Identify which cell holds the provided text, then report its (X, Y) central coordinate. 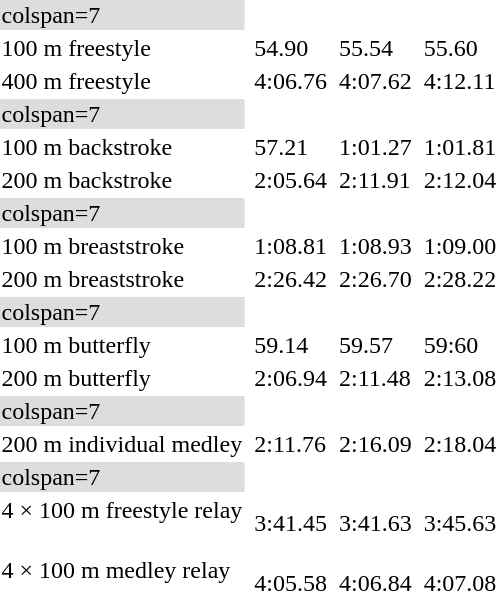
59.57 (375, 345)
59.14 (291, 345)
55.54 (375, 48)
54.90 (291, 48)
100 m breaststroke (122, 246)
1:01.27 (375, 147)
2:05.64 (291, 180)
2:11.76 (291, 444)
100 m backstroke (122, 147)
2:06.94 (291, 378)
200 m breaststroke (122, 279)
1:08.81 (291, 246)
1:08.93 (375, 246)
2:26.70 (375, 279)
200 m individual medley (122, 444)
100 m butterfly (122, 345)
3:41.63 (375, 524)
2:16.09 (375, 444)
400 m freestyle (122, 81)
200 m butterfly (122, 378)
4:07.62 (375, 81)
100 m freestyle (122, 48)
2:11.91 (375, 180)
4:06.76 (291, 81)
4 × 100 m freestyle relay (122, 524)
57.21 (291, 147)
3:41.45 (291, 524)
2:11.48 (375, 378)
200 m backstroke (122, 180)
2:26.42 (291, 279)
